Find where the given text appears and provide that cell's center as [X, Y] coordinate. 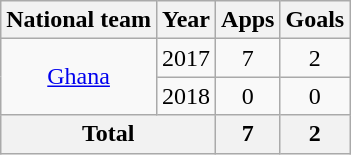
Ghana [79, 77]
Total [108, 134]
National team [79, 20]
Goals [315, 20]
Year [186, 20]
2017 [186, 58]
Apps [248, 20]
2018 [186, 96]
